Return (x, y) of the center of cell containing provided text 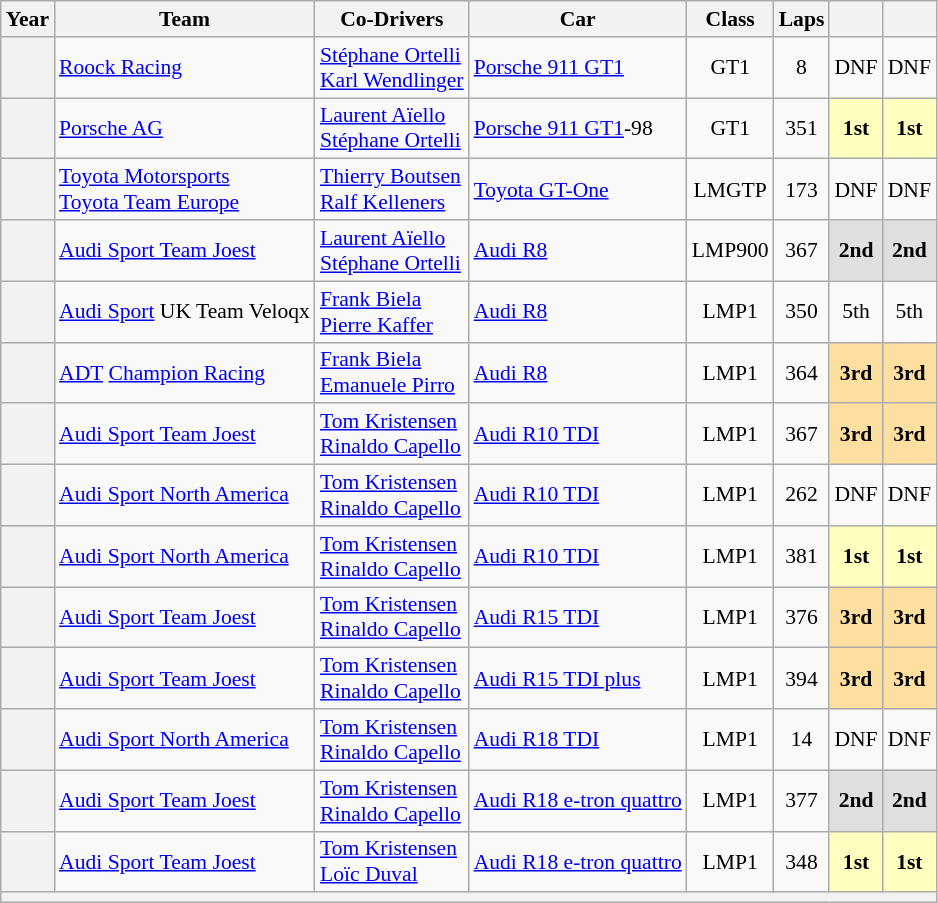
Toyota Motorsports Toyota Team Europe (184, 190)
LMP900 (730, 250)
377 (802, 800)
394 (802, 678)
Porsche 911 GT1-98 (578, 128)
351 (802, 128)
348 (802, 862)
Roock Racing (184, 68)
Toyota GT-One (578, 190)
Co-Drivers (392, 19)
Frank Biela Pierre Kaffer (392, 312)
Car (578, 19)
Audi R18 TDI (578, 740)
8 (802, 68)
Team (184, 19)
Year (28, 19)
Audi R15 TDI (578, 618)
381 (802, 556)
Stéphane Ortelli Karl Wendlinger (392, 68)
262 (802, 496)
Thierry Boutsen Ralf Kelleners (392, 190)
Porsche 911 GT1 (578, 68)
LMGTP (730, 190)
Class (730, 19)
376 (802, 618)
Porsche AG (184, 128)
Frank Biela Emanuele Pirro (392, 372)
14 (802, 740)
Laps (802, 19)
173 (802, 190)
350 (802, 312)
ADT Champion Racing (184, 372)
Audi R15 TDI plus (578, 678)
364 (802, 372)
Tom Kristensen Loïc Duval (392, 862)
Audi Sport UK Team Veloqx (184, 312)
